Output the (X, Y) coordinate of the center of the cell containing the given text.  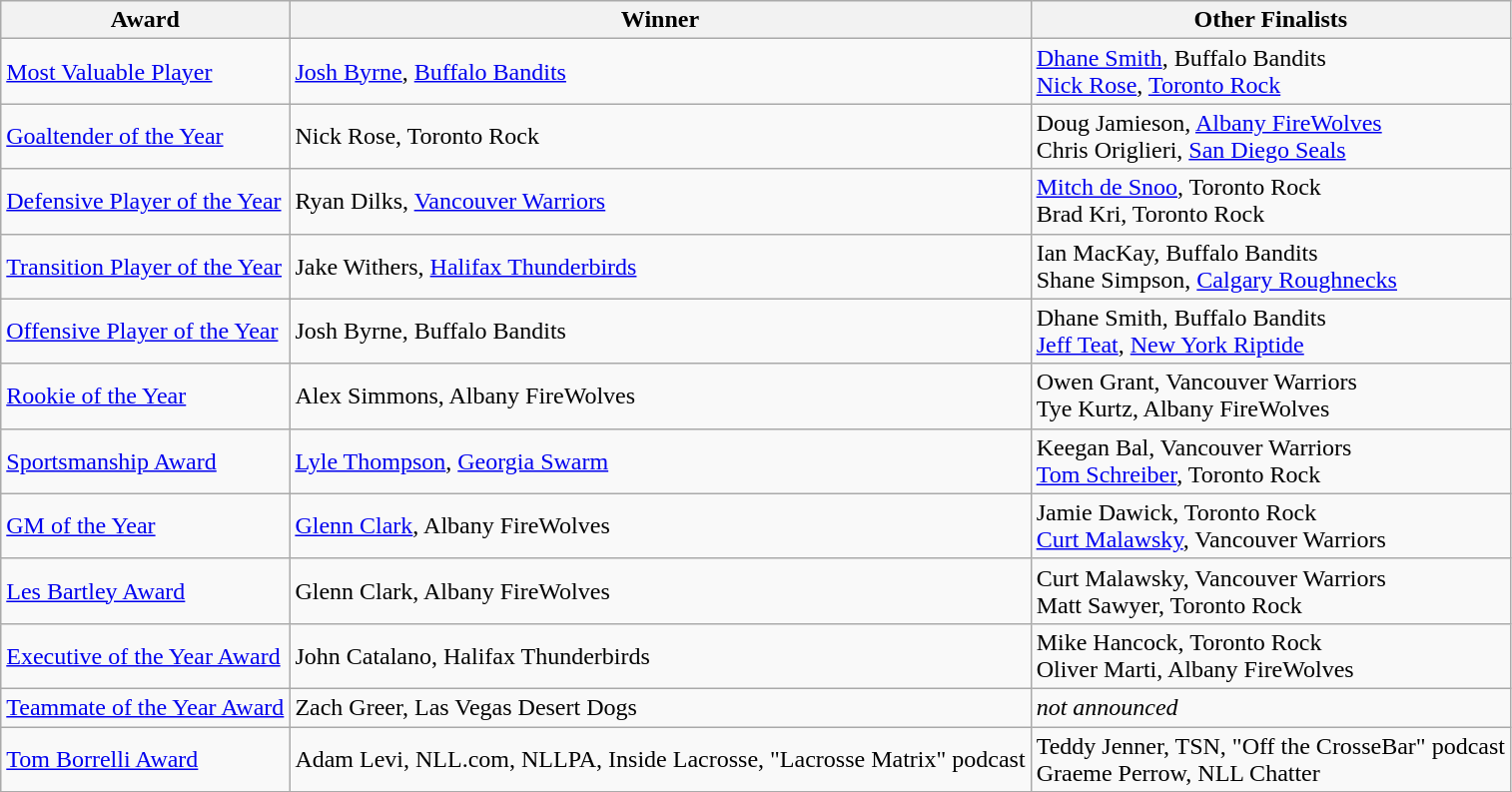
Goaltender of the Year (146, 136)
Nick Rose, Toronto Rock (660, 136)
Transition Player of the Year (146, 266)
Defensive Player of the Year (146, 202)
Alex Simmons, Albany FireWolves (660, 396)
Offensive Player of the Year (146, 332)
Jake Withers, Halifax Thunderbirds (660, 266)
Most Valuable Player (146, 72)
Other Finalists (1270, 20)
Les Bartley Award (146, 591)
Keegan Bal, Vancouver WarriorsTom Schreiber, Toronto Rock (1270, 461)
Executive of the Year Award (146, 655)
Dhane Smith, Buffalo BanditsJeff Teat, New York Riptide (1270, 332)
Mike Hancock, Toronto RockOliver Marti, Albany FireWolves (1270, 655)
Teddy Jenner, TSN, "Off the CrosseBar" podcastGraeme Perrow, NLL Chatter (1270, 759)
Ryan Dilks, Vancouver Warriors (660, 202)
Ian MacKay, Buffalo BanditsShane Simpson, Calgary Roughnecks (1270, 266)
Adam Levi, NLL.com, NLLPA, Inside Lacrosse, "Lacrosse Matrix" podcast (660, 759)
Doug Jamieson, Albany FireWolvesChris Origlieri, San Diego Seals (1270, 136)
Tom Borrelli Award (146, 759)
Dhane Smith, Buffalo BanditsNick Rose, Toronto Rock (1270, 72)
Lyle Thompson, Georgia Swarm (660, 461)
Award (146, 20)
Mitch de Snoo, Toronto RockBrad Kri, Toronto Rock (1270, 202)
Rookie of the Year (146, 396)
GM of the Year (146, 525)
Winner (660, 20)
Curt Malawsky, Vancouver WarriorsMatt Sawyer, Toronto Rock (1270, 591)
Sportsmanship Award (146, 461)
Teammate of the Year Award (146, 707)
not announced (1270, 707)
Zach Greer, Las Vegas Desert Dogs (660, 707)
Jamie Dawick, Toronto RockCurt Malawsky, Vancouver Warriors (1270, 525)
John Catalano, Halifax Thunderbirds (660, 655)
Owen Grant, Vancouver WarriorsTye Kurtz, Albany FireWolves (1270, 396)
